Identify which cell holds the provided text, then report its [X, Y] central coordinate. 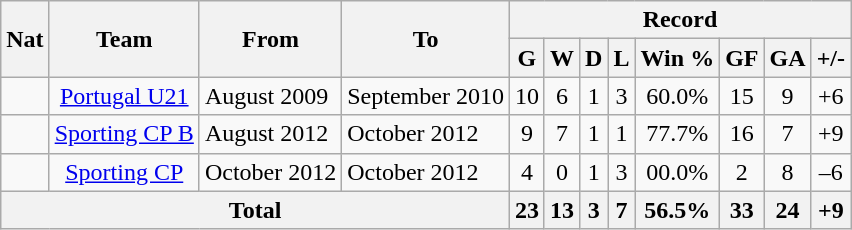
Portugal U21 [124, 96]
6 [562, 96]
56.5% [678, 210]
+6 [830, 96]
September 2010 [426, 96]
W [562, 58]
Total [256, 210]
G [526, 58]
0 [562, 172]
33 [742, 210]
Team [124, 39]
L [622, 58]
00.0% [678, 172]
Sporting CP [124, 172]
GF [742, 58]
Win % [678, 58]
2 [742, 172]
From [270, 39]
77.7% [678, 134]
10 [526, 96]
15 [742, 96]
60.0% [678, 96]
24 [788, 210]
–6 [830, 172]
GA [788, 58]
13 [562, 210]
Sporting CP B [124, 134]
8 [788, 172]
Record [680, 20]
Nat [25, 39]
D [594, 58]
August 2009 [270, 96]
August 2012 [270, 134]
To [426, 39]
16 [742, 134]
+/- [830, 58]
23 [526, 210]
4 [526, 172]
